From the cell containing the given text, extract its center point as [x, y] coordinate. 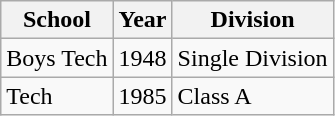
Class A [252, 96]
Boys Tech [57, 58]
1948 [142, 58]
Tech [57, 96]
Single Division [252, 58]
Division [252, 20]
1985 [142, 96]
Year [142, 20]
School [57, 20]
